Return [x, y] of the center of cell containing provided text 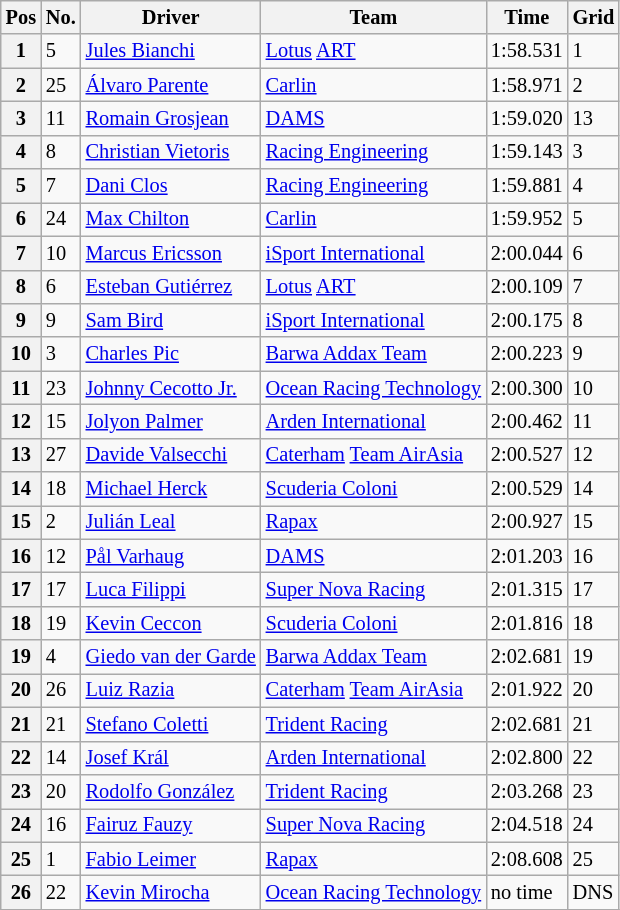
Pål Varhaug [171, 556]
Kevin Ceccon [171, 623]
2:00.462 [527, 421]
Jules Bianchi [171, 51]
Grid [594, 17]
2:00.527 [527, 455]
2:01.922 [527, 690]
Sam Bird [171, 320]
2:03.268 [527, 791]
Giedo van der Garde [171, 657]
1:58.971 [527, 85]
2:00.927 [527, 522]
2:00.044 [527, 253]
1:59.952 [527, 219]
2:00.223 [527, 354]
Johnny Cecotto Jr. [171, 388]
Fairuz Fauzy [171, 825]
2:08.608 [527, 859]
No. [61, 17]
Max Chilton [171, 219]
Stefano Coletti [171, 724]
Charles Pic [171, 354]
Time [527, 17]
Marcus Ericsson [171, 253]
Kevin Mirocha [171, 892]
Team [374, 17]
2:02.800 [527, 758]
1:59.020 [527, 118]
2:04.518 [527, 825]
Driver [171, 17]
Esteban Gutiérrez [171, 287]
2:01.816 [527, 623]
2:01.203 [527, 556]
Jolyon Palmer [171, 421]
2:01.315 [527, 589]
Álvaro Parente [171, 85]
no time [527, 892]
Fabio Leimer [171, 859]
DNS [594, 892]
Romain Grosjean [171, 118]
27 [61, 455]
Luiz Razia [171, 690]
Josef Král [171, 758]
1:58.531 [527, 51]
Michael Herck [171, 489]
Dani Clos [171, 186]
1:59.143 [527, 152]
Luca Filippi [171, 589]
Christian Vietoris [171, 152]
1:59.881 [527, 186]
Pos [21, 17]
Julián Leal [171, 522]
2:00.175 [527, 320]
Davide Valsecchi [171, 455]
Rodolfo González [171, 791]
2:00.529 [527, 489]
2:00.109 [527, 287]
2:00.300 [527, 388]
